Capture the cell that displays the provided text and extract its (x, y) central coordinate. 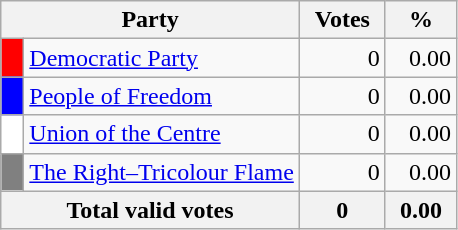
Party (150, 20)
Democratic Party (162, 58)
People of Freedom (162, 96)
Total valid votes (150, 210)
The Right–Tricolour Flame (162, 172)
Union of the Centre (162, 134)
Votes (342, 20)
% (420, 20)
